Determine the [X, Y] coordinate at the center of the cell enclosing the given text.  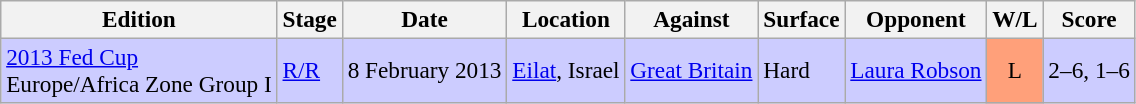
Edition [139, 19]
R/R [310, 70]
Great Britain [692, 70]
Location [566, 19]
Stage [310, 19]
Score [1089, 19]
Hard [802, 70]
8 February 2013 [424, 70]
2–6, 1–6 [1089, 70]
Eilat, Israel [566, 70]
Opponent [916, 19]
W/L [1015, 19]
Surface [802, 19]
L [1015, 70]
Laura Robson [916, 70]
Against [692, 19]
Date [424, 19]
2013 Fed Cup Europe/Africa Zone Group I [139, 70]
